Provide the (X, Y) coordinate of the cell's center where the given text is located.  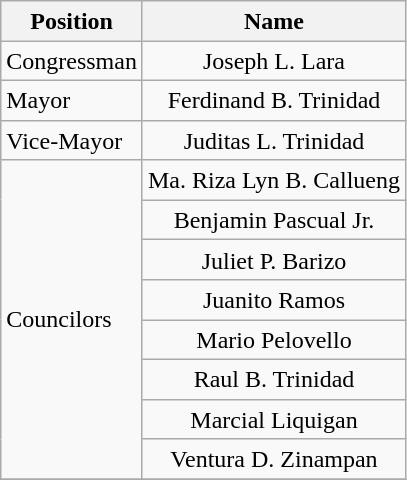
Benjamin Pascual Jr. (274, 220)
Joseph L. Lara (274, 61)
Mayor (72, 100)
Ferdinand B. Trinidad (274, 100)
Ma. Riza Lyn B. Callueng (274, 180)
Marcial Liquigan (274, 419)
Name (274, 21)
Juditas L. Trinidad (274, 140)
Mario Pelovello (274, 340)
Congressman (72, 61)
Juanito Ramos (274, 300)
Position (72, 21)
Juliet P. Barizo (274, 260)
Raul B. Trinidad (274, 379)
Vice-Mayor (72, 140)
Councilors (72, 320)
Ventura D. Zinampan (274, 459)
